Provide the (X, Y) coordinate of the cell's center where the given text is located.  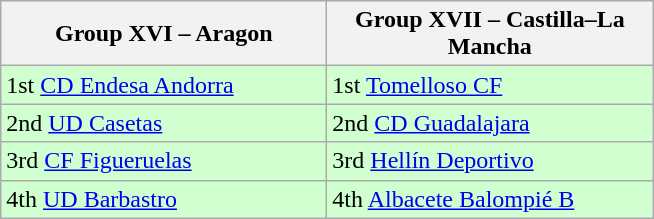
1st CD Endesa Andorra (164, 85)
1st Tomelloso CF (490, 85)
2nd CD Guadalajara (490, 123)
4th UD Barbastro (164, 199)
Group XVI – Aragon (164, 34)
Group XVII – Castilla–La Mancha (490, 34)
3rd CF Figueruelas (164, 161)
2nd UD Casetas (164, 123)
4th Albacete Balompié B (490, 199)
3rd Hellín Deportivo (490, 161)
